Search for the cell housing the specified text and yield its [X, Y] center coordinate. 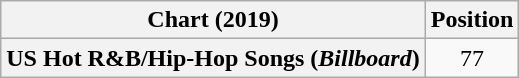
Chart (2019) [213, 20]
77 [472, 58]
Position [472, 20]
US Hot R&B/Hip-Hop Songs (Billboard) [213, 58]
